Detect which cell encompasses the target text, then output its (x, y) center coordinate. 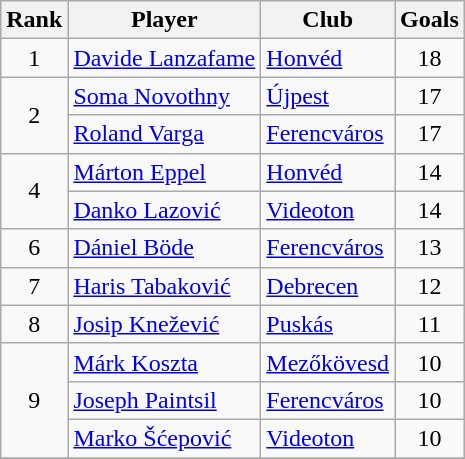
Joseph Paintsil (164, 400)
1 (34, 58)
13 (430, 248)
9 (34, 400)
Soma Novothny (164, 96)
Újpest (328, 96)
Davide Lanzafame (164, 58)
11 (430, 324)
7 (34, 286)
Goals (430, 20)
Mezőkövesd (328, 362)
2 (34, 115)
Danko Lazović (164, 210)
Player (164, 20)
Club (328, 20)
12 (430, 286)
Marko Šćepović (164, 438)
Márton Eppel (164, 172)
6 (34, 248)
8 (34, 324)
Josip Knežević (164, 324)
Debrecen (328, 286)
Dániel Böde (164, 248)
Rank (34, 20)
Márk Koszta (164, 362)
Haris Tabaković (164, 286)
Puskás (328, 324)
Roland Varga (164, 134)
4 (34, 191)
18 (430, 58)
